Provide the (X, Y) coordinate of the cell's center where the given text is located.  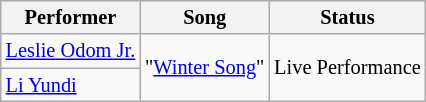
Leslie Odom Jr. (70, 51)
"Winter Song" (204, 68)
Li Yundi (70, 85)
Song (204, 17)
Live Performance (347, 68)
Status (347, 17)
Performer (70, 17)
